Identify which cell holds the provided text, then report its (x, y) central coordinate. 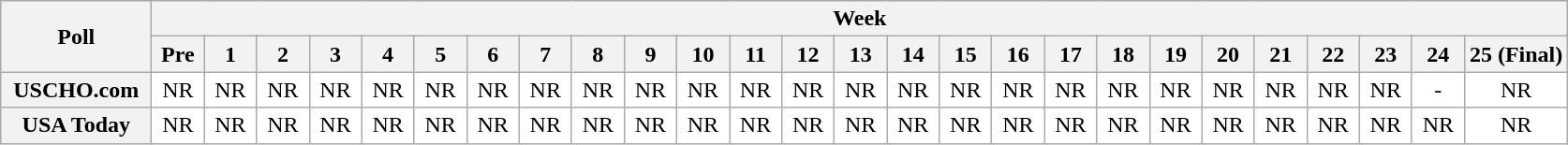
14 (913, 54)
22 (1333, 54)
10 (703, 54)
11 (755, 54)
USCHO.com (77, 90)
7 (545, 54)
9 (650, 54)
4 (388, 54)
21 (1280, 54)
Poll (77, 36)
3 (335, 54)
23 (1385, 54)
USA Today (77, 125)
15 (966, 54)
25 (Final) (1516, 54)
2 (283, 54)
Week (860, 19)
1 (230, 54)
16 (1018, 54)
5 (440, 54)
- (1438, 90)
12 (808, 54)
Pre (178, 54)
20 (1228, 54)
8 (598, 54)
24 (1438, 54)
18 (1123, 54)
17 (1071, 54)
19 (1176, 54)
6 (493, 54)
13 (861, 54)
